Return the [X, Y] coordinate for the center point of the cell that contains the specified text.  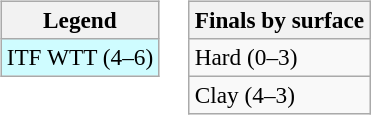
Clay (4–3) [279, 95]
Finals by surface [279, 20]
ITF WTT (4–6) [80, 57]
Hard (0–3) [279, 57]
Legend [80, 20]
